Detect which cell encompasses the target text, then output its [x, y] center coordinate. 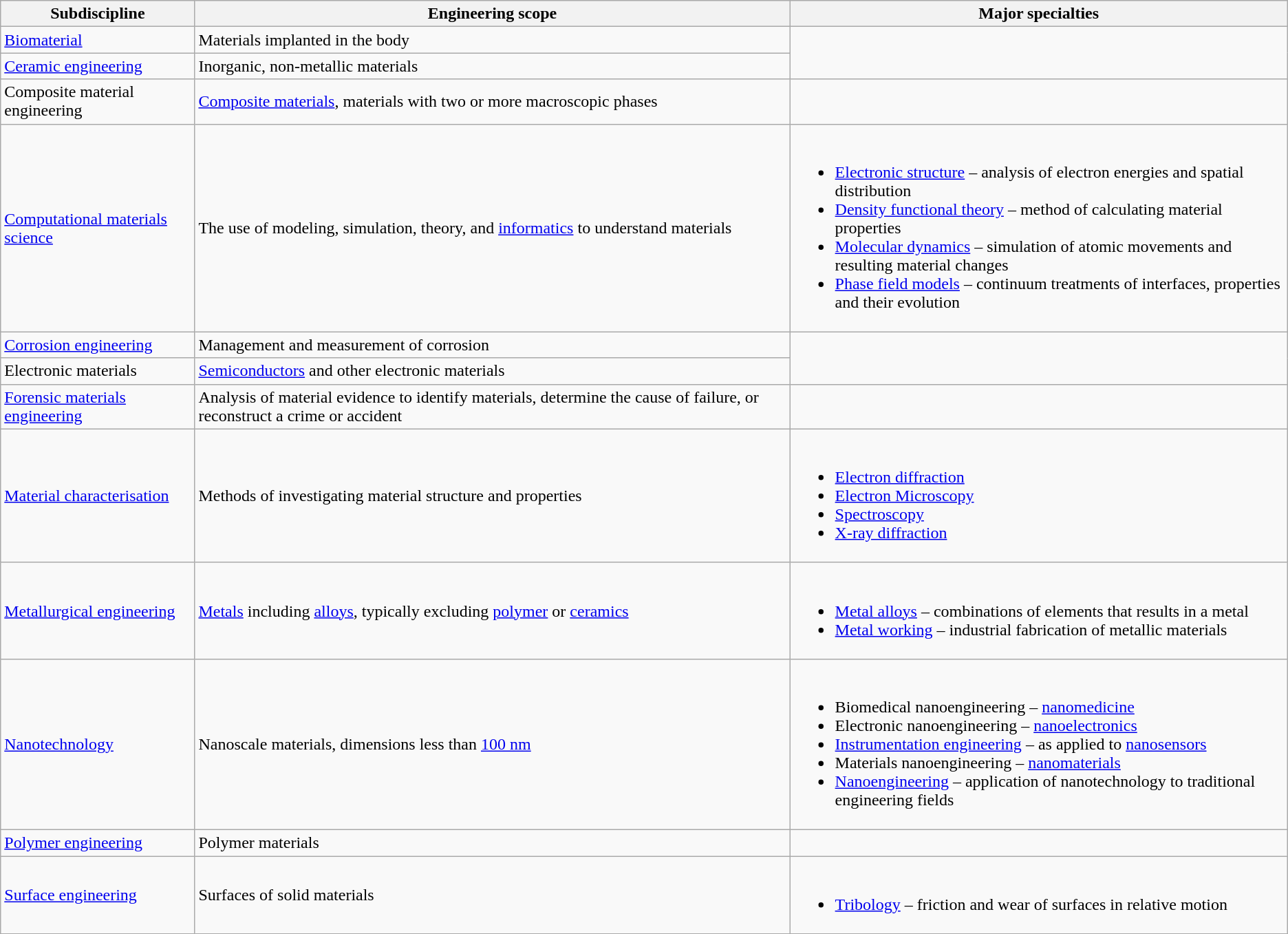
Nanoscale materials, dimensions less than 100 nm [493, 744]
Composite material engineering [98, 102]
Biomaterial [98, 40]
Ceramic engineering [98, 66]
Materials implanted in the body [493, 40]
Computational materials science [98, 228]
Engineering scope [493, 14]
Electronic materials [98, 371]
Electron diffractionElectron MicroscopySpectroscopyX-ray diffraction [1039, 496]
Polymer materials [493, 842]
Inorganic, non-metallic materials [493, 66]
Forensic materials engineering [98, 406]
Tribology – friction and wear of surfaces in relative motion [1039, 895]
Major specialties [1039, 14]
Semiconductors and other electronic materials [493, 371]
Metal alloys – combinations of elements that results in a metalMetal working – industrial fabrication of metallic materials [1039, 611]
Corrosion engineering [98, 345]
Material characterisation [98, 496]
Metals including alloys, typically excluding polymer or ceramics [493, 611]
Composite materials, materials with two or more macroscopic phases [493, 102]
Management and measurement of corrosion [493, 345]
Nanotechnology [98, 744]
Subdiscipline [98, 14]
Methods of investigating material structure and properties [493, 496]
Analysis of material evidence to identify materials, determine the cause of failure, or reconstruct a crime or accident [493, 406]
Metallurgical engineering [98, 611]
Surfaces of solid materials [493, 895]
Polymer engineering [98, 842]
The use of modeling, simulation, theory, and informatics to understand materials [493, 228]
Surface engineering [98, 895]
